Scan for the cell matching the given text and deliver its (X, Y) coordinate at center. 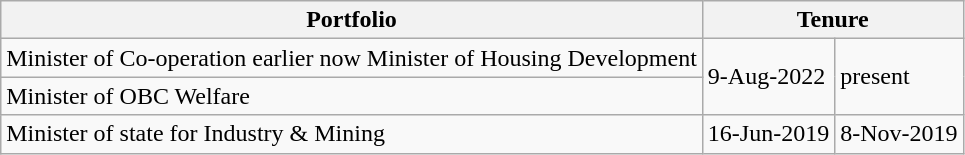
Portfolio (352, 20)
9-Aug-2022 (768, 77)
Tenure (832, 20)
Minister of state for Industry & Mining (352, 134)
16-Jun-2019 (768, 134)
8-Nov-2019 (899, 134)
Minister of Co-operation earlier now Minister of Housing Development (352, 58)
present (899, 77)
Minister of OBC Welfare (352, 96)
